From the cell containing the given text, extract its center point as [x, y] coordinate. 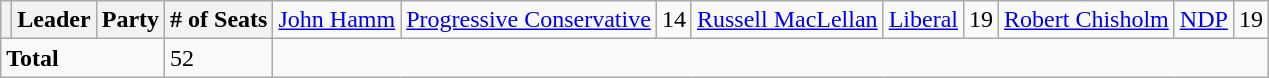
Russell MacLellan [787, 20]
John Hamm [337, 20]
Total [83, 58]
52 [219, 58]
Leader [54, 20]
NDP [1204, 20]
Robert Chisholm [1087, 20]
Liberal [923, 20]
14 [674, 20]
# of Seats [219, 20]
Party [130, 20]
Progressive Conservative [529, 20]
